For the text-containing cell, return its midpoint in (x, y) coordinate format. 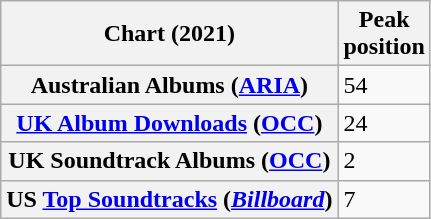
24 (384, 123)
Peakposition (384, 34)
UK Soundtrack Albums (OCC) (170, 161)
Chart (2021) (170, 34)
54 (384, 85)
2 (384, 161)
US Top Soundtracks (Billboard) (170, 199)
7 (384, 199)
UK Album Downloads (OCC) (170, 123)
Australian Albums (ARIA) (170, 85)
